Identify which cell holds the provided text, then report its (X, Y) central coordinate. 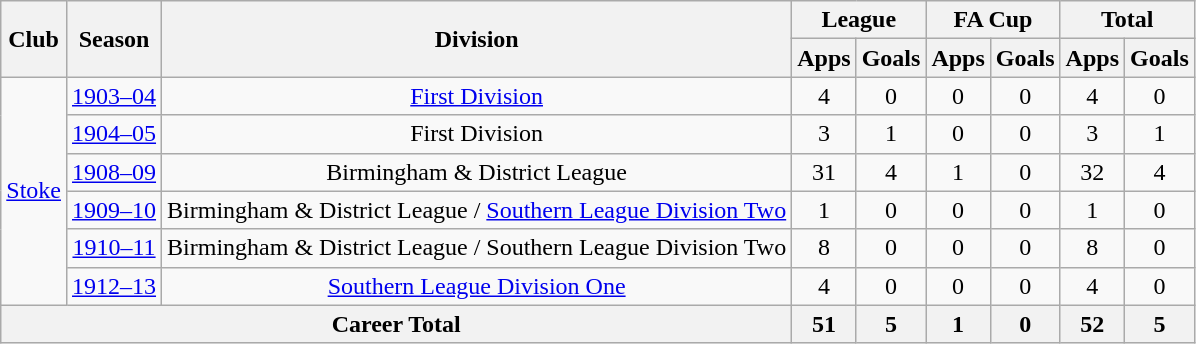
Season (114, 39)
Division (477, 39)
51 (824, 324)
Career Total (396, 324)
1910–11 (114, 248)
Stoke (34, 191)
1904–05 (114, 134)
Total (1127, 20)
1909–10 (114, 210)
1912–13 (114, 286)
1903–04 (114, 96)
FA Cup (993, 20)
32 (1092, 172)
Club (34, 39)
Birmingham & District League (477, 172)
31 (824, 172)
League (859, 20)
52 (1092, 324)
1908–09 (114, 172)
Southern League Division One (477, 286)
